Detect which cell encompasses the target text, then output its [X, Y] center coordinate. 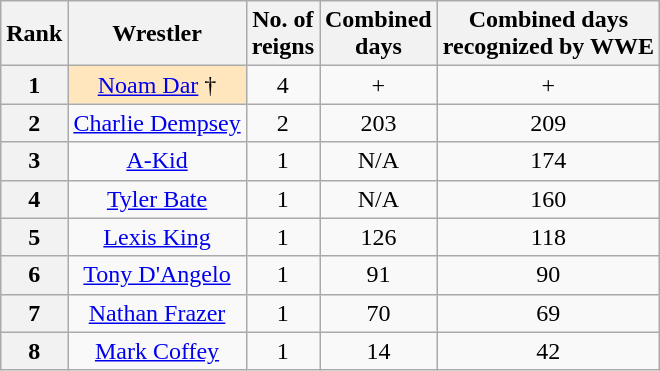
7 [34, 313]
70 [379, 313]
3 [34, 161]
Tony D'Angelo [157, 275]
Noam Dar † [157, 85]
203 [379, 123]
Charlie Dempsey [157, 123]
A-Kid [157, 161]
69 [548, 313]
42 [548, 351]
118 [548, 237]
5 [34, 237]
Combined daysrecognized by WWE [548, 34]
14 [379, 351]
209 [548, 123]
90 [548, 275]
126 [379, 237]
Combineddays [379, 34]
Mark Coffey [157, 351]
Rank [34, 34]
8 [34, 351]
Lexis King [157, 237]
Tyler Bate [157, 199]
160 [548, 199]
6 [34, 275]
91 [379, 275]
Wrestler [157, 34]
174 [548, 161]
Nathan Frazer [157, 313]
No. ofreigns [282, 34]
